Scan for the cell matching the given text and deliver its (x, y) coordinate at center. 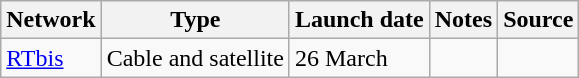
RTbis (51, 58)
Launch date (359, 20)
Source (538, 20)
Notes (463, 20)
Type (195, 20)
Cable and satellite (195, 58)
Network (51, 20)
26 March (359, 58)
